Determine the (X, Y) coordinate at the center of the cell enclosing the given text.  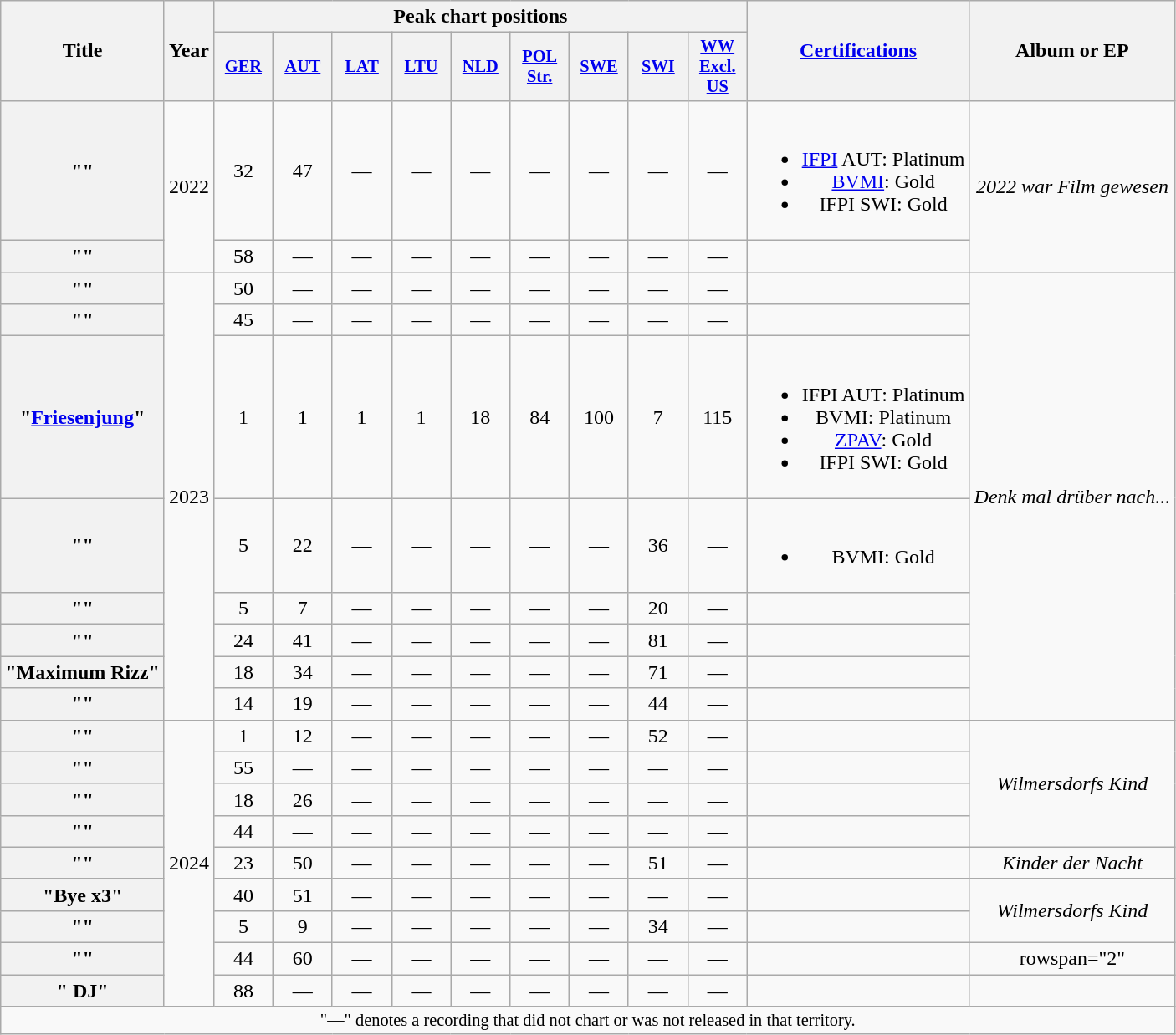
" DJ" (83, 991)
115 (718, 417)
"Maximum Rizz" (83, 672)
Year (189, 51)
Album or EP (1072, 51)
LAT (361, 67)
58 (243, 257)
23 (243, 863)
81 (657, 640)
WWExcl.US (718, 67)
2024 (189, 863)
IFPI AUT: PlatinumBVMI: GoldIFPI SWI: Gold (858, 171)
100 (599, 417)
84 (540, 417)
41 (303, 640)
IFPI AUT: PlatinumBVMI: PlatinumZPAV: GoldIFPI SWI: Gold (858, 417)
"Friesenjung" (83, 417)
POLStr. (540, 67)
71 (657, 672)
Certifications (858, 51)
Peak chart positions (480, 17)
36 (657, 545)
AUT (303, 67)
32 (243, 171)
24 (243, 640)
22 (303, 545)
BVMI: Gold (858, 545)
LTU (422, 67)
SWI (657, 67)
19 (303, 704)
2022 (189, 186)
55 (243, 767)
NLD (480, 67)
88 (243, 991)
rowspan="2" (1072, 959)
14 (243, 704)
20 (657, 609)
Kinder der Nacht (1072, 863)
45 (243, 320)
GER (243, 67)
Denk mal drüber nach... (1072, 497)
12 (303, 736)
"—" denotes a recording that did not chart or was not released in that territory. (588, 1021)
SWE (599, 67)
40 (243, 895)
47 (303, 171)
52 (657, 736)
2023 (189, 497)
Title (83, 51)
9 (303, 926)
"Bye x3" (83, 895)
2022 war Film gewesen (1072, 186)
26 (303, 799)
60 (303, 959)
